Pinpoint the cell where the given text exists, returning its [X, Y] midpoint coordinate. 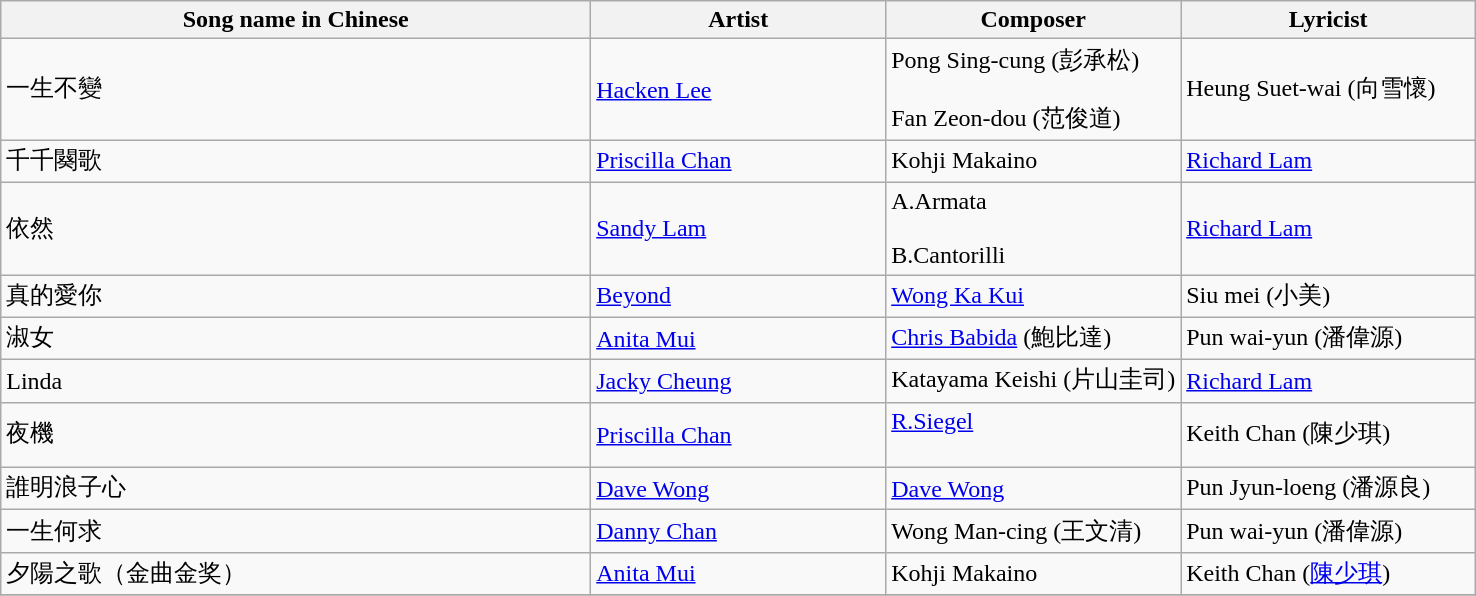
Lyricist [1328, 20]
A.ArmataB.Cantorilli [1034, 228]
Katayama Keishi (片山圭司) [1034, 382]
Hacken Lee [738, 90]
Wong Man-cing (王文清) [1034, 532]
Wong Ka Kui [1034, 296]
Composer [1034, 20]
Pong Sing-cung (彭承松)Fan Zeon-dou (范俊道) [1034, 90]
夕陽之歌（金曲金奖） [296, 574]
R.Siegel [1034, 434]
Chris Babida (鮑比達) [1034, 338]
淑女 [296, 338]
Siu mei (小美) [1328, 296]
Artist [738, 20]
Jacky Cheung [738, 382]
真的愛你 [296, 296]
Danny Chan [738, 532]
千千闋歌 [296, 162]
一生何求 [296, 532]
Beyond [738, 296]
Heung Suet-wai (向雪懷) [1328, 90]
夜機 [296, 434]
依然 [296, 228]
Sandy Lam [738, 228]
誰明浪子心 [296, 488]
一生不變 [296, 90]
Pun Jyun-loeng (潘源良) [1328, 488]
Song name in Chinese [296, 20]
Linda [296, 382]
